Return (X, Y) of the center of cell containing provided text 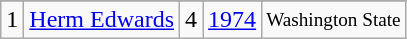
4 (192, 20)
Washington State (334, 20)
1 (12, 20)
Herm Edwards (102, 20)
1974 (232, 20)
